Scan for the cell matching the given text and deliver its [X, Y] coordinate at center. 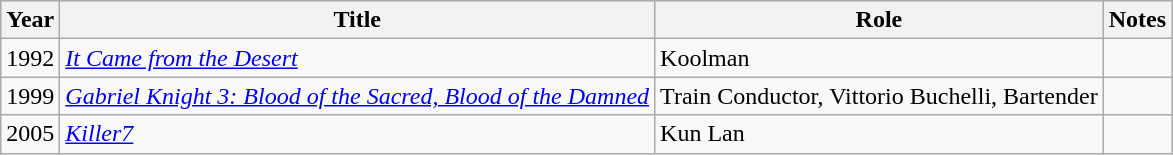
Title [358, 20]
Train Conductor, Vittorio Buchelli, Bartender [880, 96]
2005 [30, 134]
1992 [30, 58]
Notes [1137, 20]
Kun Lan [880, 134]
1999 [30, 96]
Gabriel Knight 3: Blood of the Sacred, Blood of the Damned [358, 96]
Role [880, 20]
Koolman [880, 58]
Year [30, 20]
Killer7 [358, 134]
It Came from the Desert [358, 58]
